Provide the (X, Y) coordinate of the cell's center where the given text is located.  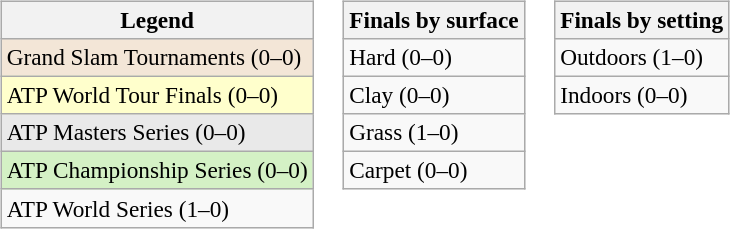
ATP World Series (1–0) (157, 208)
Grand Slam Tournaments (0–0) (157, 57)
Legend (157, 20)
Finals by setting (642, 20)
Clay (0–0) (434, 95)
Carpet (0–0) (434, 171)
ATP World Tour Finals (0–0) (157, 95)
Indoors (0–0) (642, 95)
Finals by surface (434, 20)
ATP Masters Series (0–0) (157, 133)
Hard (0–0) (434, 57)
ATP Championship Series (0–0) (157, 171)
Outdoors (1–0) (642, 57)
Grass (1–0) (434, 133)
